Provide the (X, Y) coordinate of the cell's center where the given text is located.  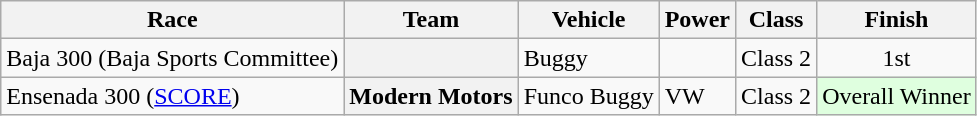
Baja 300 (Baja Sports Committee) (172, 58)
Vehicle (588, 20)
Team (431, 20)
Modern Motors (431, 96)
Class (776, 20)
Funco Buggy (588, 96)
Race (172, 20)
Finish (897, 20)
Ensenada 300 (SCORE) (172, 96)
1st (897, 58)
Buggy (588, 58)
VW (697, 96)
Overall Winner (897, 96)
Power (697, 20)
